Locate the cell with the specified text and output its [x, y] center coordinate. 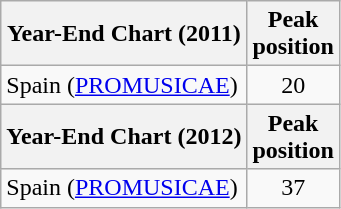
37 [293, 188]
20 [293, 85]
Year-End Chart (2011) [124, 34]
Year-End Chart (2012) [124, 136]
